Identify which cell holds the provided text, then report its [x, y] central coordinate. 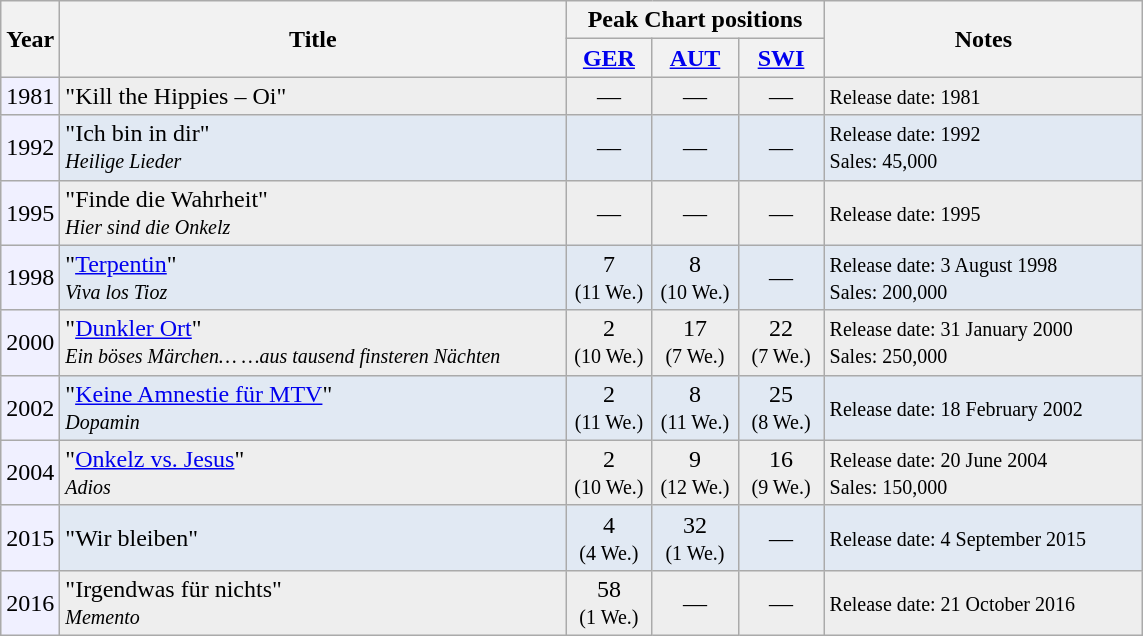
58 (1 We.) [609, 602]
Release date: 31 January 2000 Sales: 250,000 [984, 342]
1992 [30, 148]
SWI [781, 58]
2002 [30, 408]
GER [609, 58]
1981 [30, 96]
8 (11 We.) [695, 408]
2 (11 We.) [609, 408]
16 (9 We.) [781, 472]
8 (10 We.) [695, 278]
AUT [695, 58]
25 (8 We.) [781, 408]
Title [313, 39]
Release date: 1981 [984, 96]
Release date: 3 August 1998 Sales: 200,000 [984, 278]
Peak Chart positions [695, 20]
2000 [30, 342]
Release date: 21 October 2016 [984, 602]
Notes [984, 39]
2004 [30, 472]
Release date: 1992 Sales: 45,000 [984, 148]
"Finde die Wahrheit"Hier sind die Onkelz [313, 212]
"Terpentin" Viva los Tioz [313, 278]
"Onkelz vs. Jesus" Adios [313, 472]
"Dunkler Ort" Ein böses Märchen… …aus tausend finsteren Nächten [313, 342]
Release date: 18 February 2002 [984, 408]
"Ich bin in dir"Heilige Lieder [313, 148]
2015 [30, 538]
"Keine Amnestie für MTV" Dopamin [313, 408]
1995 [30, 212]
2016 [30, 602]
"Kill the Hippies – Oi" [313, 96]
1998 [30, 278]
4 (4 We.) [609, 538]
Release date: 20 June 2004Sales: 150,000 [984, 472]
22 (7 We.) [781, 342]
7 (11 We.) [609, 278]
"Irgendwas für nichts"Memento [313, 602]
9 (12 We.) [695, 472]
17 (7 We.) [695, 342]
Release date: 1995 [984, 212]
"Wir bleiben" [313, 538]
Year [30, 39]
Release date: 4 September 2015 [984, 538]
32 (1 We.) [695, 538]
